Determine the (x, y) coordinate at the center of the cell enclosing the given text.  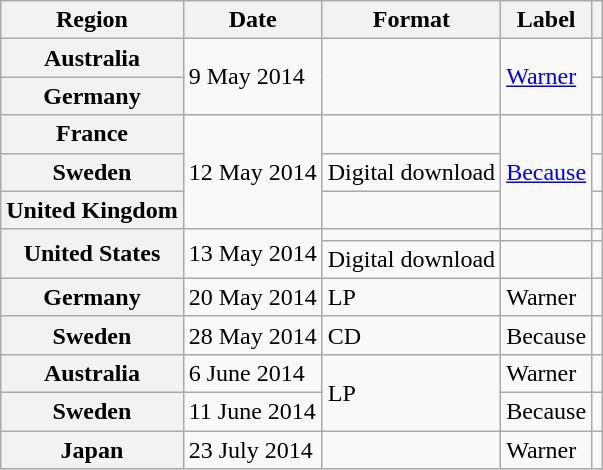
9 May 2014 (252, 77)
CD (411, 335)
23 July 2014 (252, 449)
Format (411, 20)
28 May 2014 (252, 335)
6 June 2014 (252, 373)
11 June 2014 (252, 411)
Japan (92, 449)
20 May 2014 (252, 297)
France (92, 134)
12 May 2014 (252, 172)
Region (92, 20)
Label (546, 20)
United Kingdom (92, 210)
Date (252, 20)
United States (92, 254)
13 May 2014 (252, 254)
